Capture the cell that displays the provided text and extract its (X, Y) central coordinate. 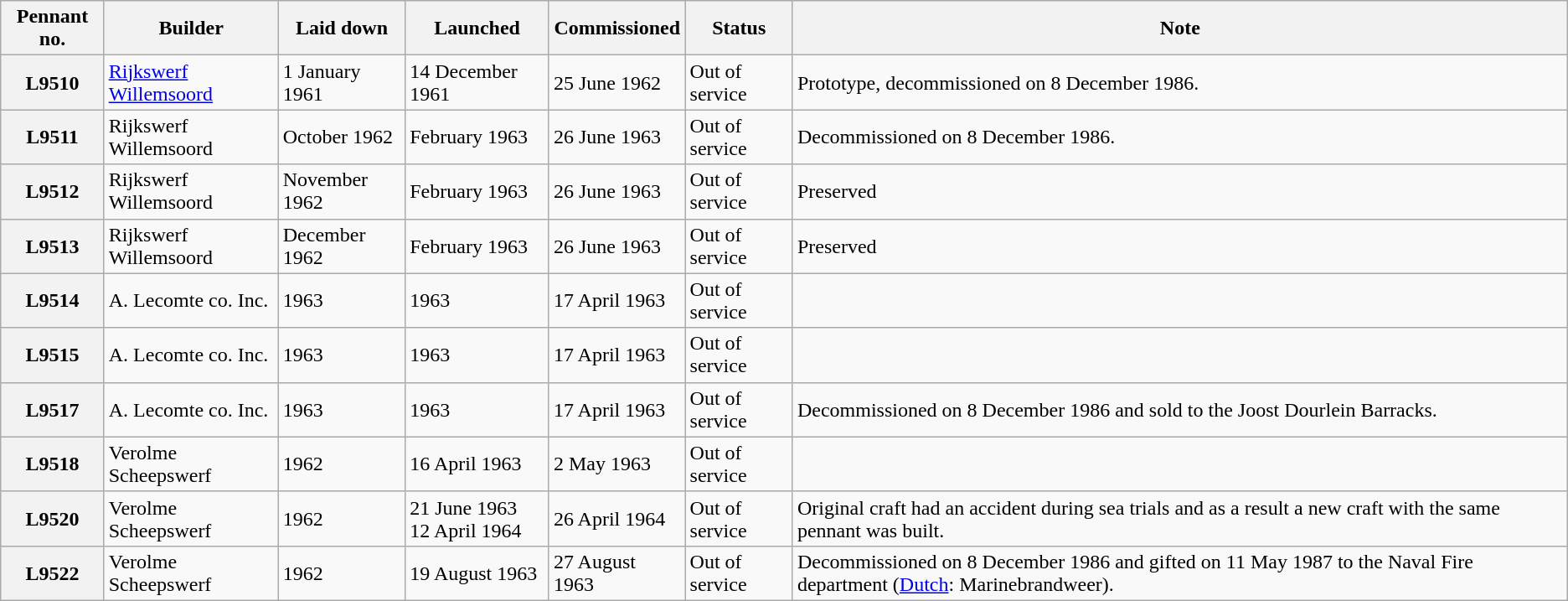
November 1962 (342, 191)
L9511 (52, 137)
L9522 (52, 573)
L9518 (52, 464)
L9512 (52, 191)
Prototype, decommissioned on 8 December 1986. (1179, 82)
October 1962 (342, 137)
1 January 1961 (342, 82)
L9517 (52, 409)
L9510 (52, 82)
L9514 (52, 300)
December 1962 (342, 246)
Builder (191, 28)
L9520 (52, 518)
Status (739, 28)
14 December 1961 (477, 82)
Decommissioned on 8 December 1986 and sold to the Joost Dourlein Barracks. (1179, 409)
21 June 196312 April 1964 (477, 518)
L9513 (52, 246)
Launched (477, 28)
Decommissioned on 8 December 1986. (1179, 137)
Decommissioned on 8 December 1986 and gifted on 11 May 1987 to the Naval Fire department (Dutch: Marinebrandweer). (1179, 573)
25 June 1962 (616, 82)
Laid down (342, 28)
Commissioned (616, 28)
L9515 (52, 355)
27 August 1963 (616, 573)
19 August 1963 (477, 573)
Note (1179, 28)
16 April 1963 (477, 464)
26 April 1964 (616, 518)
Pennant no. (52, 28)
2 May 1963 (616, 464)
Original craft had an accident during sea trials and as a result a new craft with the same pennant was built. (1179, 518)
